Identify which cell holds the provided text, then report its (x, y) central coordinate. 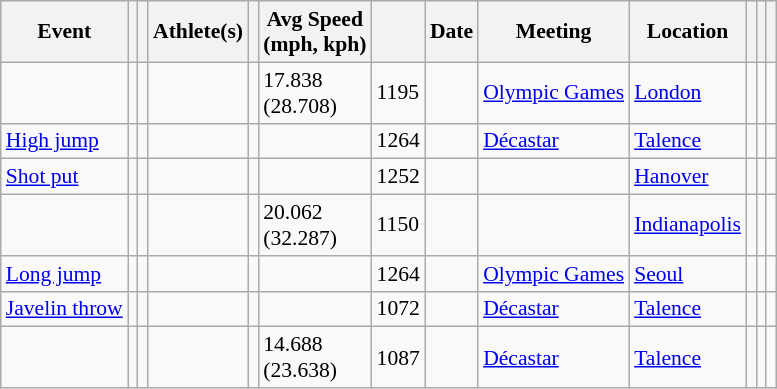
Event (64, 32)
Location (688, 32)
Javelin throw (64, 309)
Athlete(s) (198, 32)
1150 (398, 226)
1195 (398, 92)
London (688, 92)
Seoul (688, 274)
Shot put (64, 177)
14.688(23.638) (314, 358)
Meeting (554, 32)
1252 (398, 177)
1087 (398, 358)
1072 (398, 309)
Hanover (688, 177)
Avg Speed(mph, kph) (314, 32)
Indianapolis (688, 226)
20.062(32.287) (314, 226)
Long jump (64, 274)
Date (452, 32)
High jump (64, 141)
17.838(28.708) (314, 92)
